Capture the cell that displays the provided text and extract its [X, Y] central coordinate. 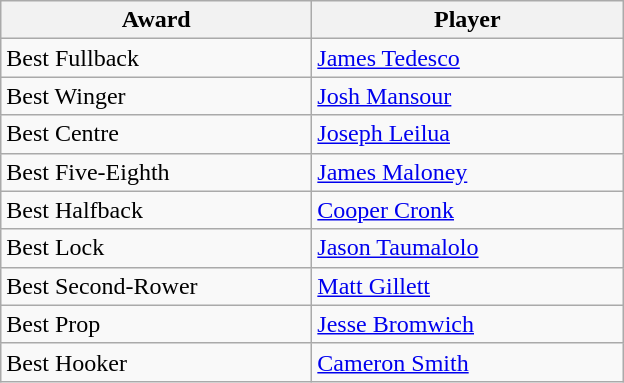
Cooper Cronk [468, 210]
Best Lock [156, 248]
Award [156, 20]
Best Five-Eighth [156, 172]
Best Hooker [156, 362]
Matt Gillett [468, 286]
James Tedesco [468, 58]
Player [468, 20]
Best Centre [156, 134]
Cameron Smith [468, 362]
Best Fullback [156, 58]
Joseph Leilua [468, 134]
Best Halfback [156, 210]
Best Winger [156, 96]
Josh Mansour [468, 96]
Jesse Bromwich [468, 324]
Jason Taumalolo [468, 248]
James Maloney [468, 172]
Best Second-Rower [156, 286]
Best Prop [156, 324]
